Find where the given text appears and provide that cell's center as [x, y] coordinate. 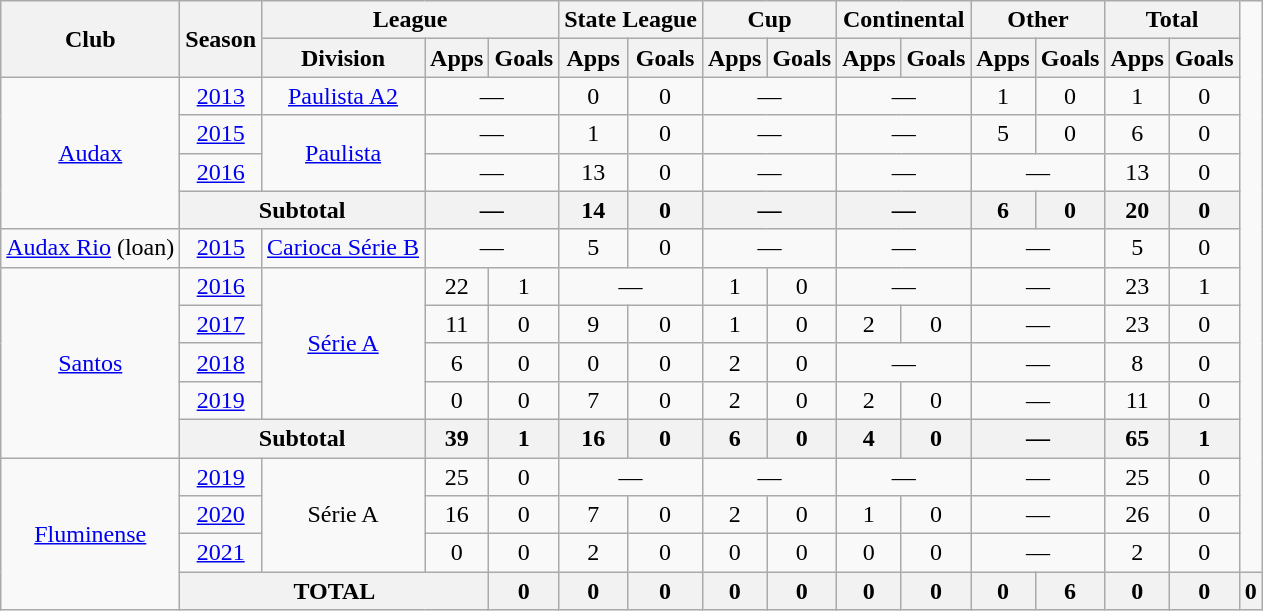
20 [1137, 210]
8 [1137, 362]
2013 [221, 96]
2018 [221, 362]
Fluminense [90, 534]
Division [344, 58]
League [410, 20]
Cup [769, 20]
14 [594, 210]
39 [457, 438]
2020 [221, 515]
Season [221, 39]
2017 [221, 324]
Santos [90, 362]
State League [631, 20]
Carioca Série B [344, 248]
4 [869, 438]
TOTAL [334, 591]
Paulista [344, 153]
Paulista A2 [344, 96]
Total [1172, 20]
2021 [221, 553]
Audax [90, 153]
Other [1038, 20]
65 [1137, 438]
Audax Rio (loan) [90, 248]
9 [594, 324]
Continental [904, 20]
22 [457, 286]
26 [1137, 515]
Club [90, 39]
